Identify which cell holds the provided text, then report its (X, Y) central coordinate. 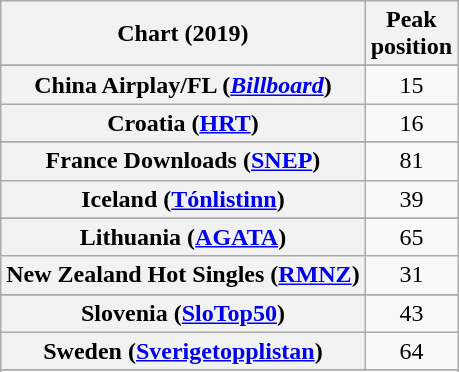
31 (411, 275)
16 (411, 123)
Slovenia (SloTop50) (183, 313)
Iceland (Tónlistinn) (183, 199)
81 (411, 161)
15 (411, 85)
65 (411, 237)
New Zealand Hot Singles (RMNZ) (183, 275)
Sweden (Sverigetopplistan) (183, 351)
Croatia (HRT) (183, 123)
Peakposition (411, 34)
39 (411, 199)
France Downloads (SNEP) (183, 161)
China Airplay/FL (Billboard) (183, 85)
Lithuania (AGATA) (183, 237)
Chart (2019) (183, 34)
43 (411, 313)
64 (411, 351)
